For the text-containing cell, return its midpoint in [x, y] coordinate format. 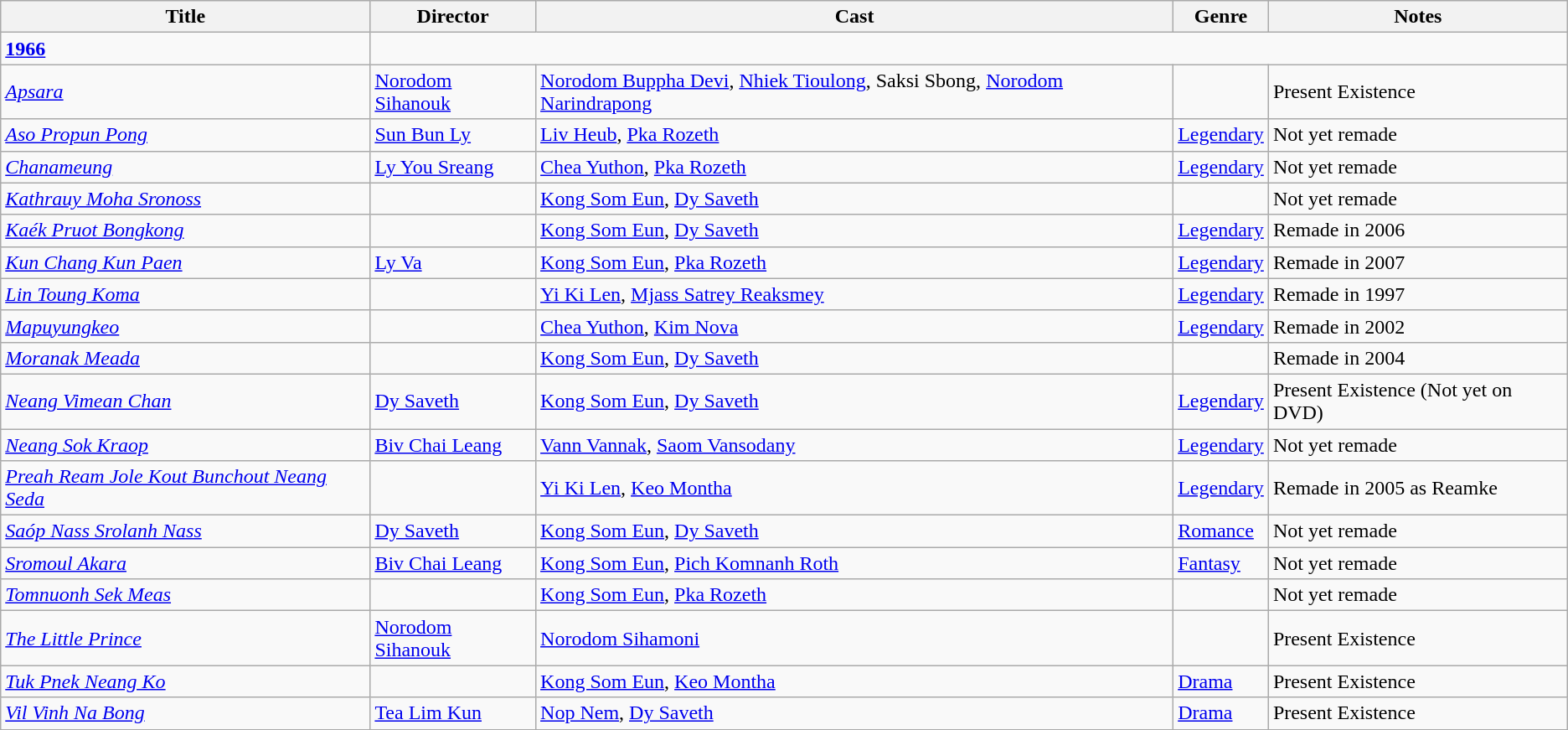
Vil Vinh Na Bong [186, 713]
Vann Vannak, Saom Vansodany [854, 445]
Chea Yuthon, Pka Rozeth [854, 167]
Genre [1221, 17]
Sromoul Akara [186, 563]
Neang Sok Kraop [186, 445]
Sun Bun Ly [453, 135]
Tea Lim Kun [453, 713]
Moranak Meada [186, 358]
Neang Vimean Chan [186, 401]
Norodom Sihamoni [854, 639]
Romance [1221, 531]
Title [186, 17]
Fantasy [1221, 563]
The Little Prince [186, 639]
Remade in 2007 [1417, 262]
Saóp Nass Srolanh Nass [186, 531]
Chanameung [186, 167]
Remade in 1997 [1417, 294]
Remade in 2004 [1417, 358]
1966 [186, 49]
Yi Ki Len, Keo Montha [854, 488]
Kaék Pruot Bongkong [186, 230]
Chea Yuthon, Kim Nova [854, 326]
Present Existence (Not yet on DVD) [1417, 401]
Ly Va [453, 262]
Kong Som Eun, Pich Komnanh Roth [854, 563]
Kathrauy Moha Sronoss [186, 199]
Liv Heub, Pka Rozeth [854, 135]
Remade in 2006 [1417, 230]
Kun Chang Kun Paen [186, 262]
Ly You Sreang [453, 167]
Apsara [186, 92]
Yi Ki Len, Mjass Satrey Reaksmey [854, 294]
Remade in 2005 as Reamke [1417, 488]
Tuk Pnek Neang Ko [186, 681]
Norodom Buppha Devi, Nhiek Tioulong, Saksi Sbong, Norodom Narindrapong [854, 92]
Aso Propun Pong [186, 135]
Remade in 2002 [1417, 326]
Cast [854, 17]
Notes [1417, 17]
Kong Som Eun, Keo Montha [854, 681]
Nop Nem, Dy Saveth [854, 713]
Director [453, 17]
Preah Ream Jole Kout Bunchout Neang Seda [186, 488]
Lin Toung Koma [186, 294]
Tomnuonh Sek Meas [186, 595]
Mapuyungkeo [186, 326]
